Return the [x, y] coordinate for the center point of the cell that contains the specified text.  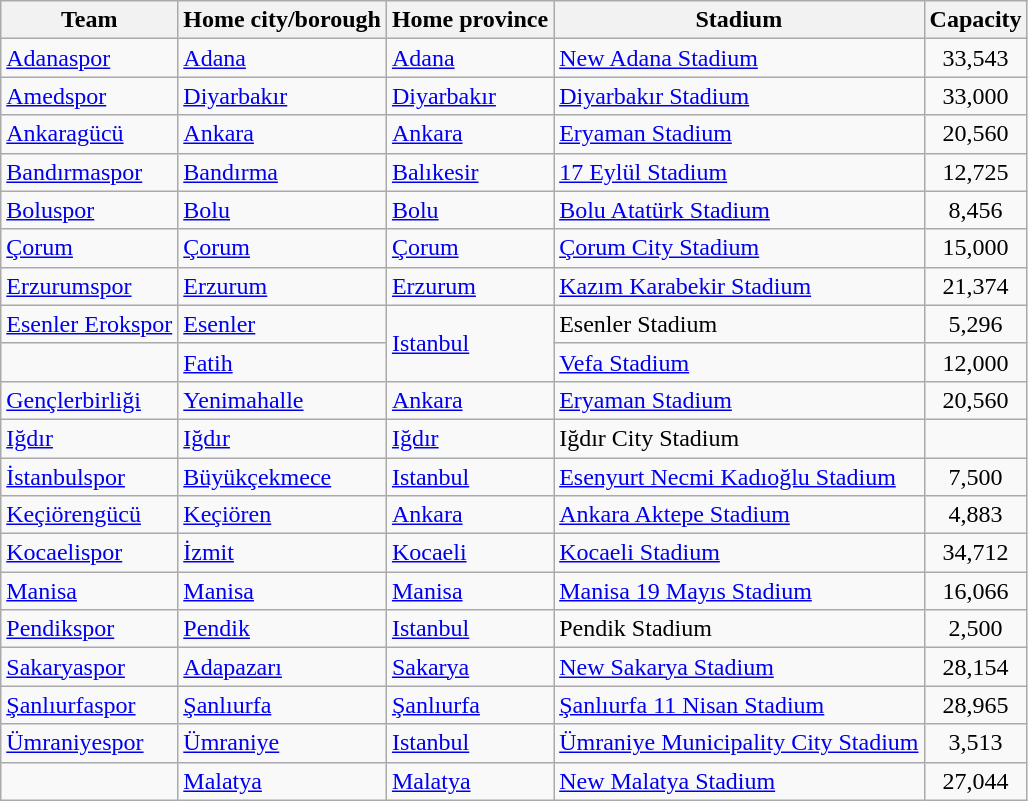
Amedspor [90, 96]
Büyükçekmece [282, 477]
Esenyurt Necmi Kadıoğlu Stadium [739, 477]
Ümraniye Municipality City Stadium [739, 743]
Ankaragücü [90, 134]
Capacity [976, 20]
Pendik [282, 629]
Ümraniyespor [90, 743]
Fatih [282, 362]
Esenler [282, 324]
15,000 [976, 248]
Ümraniye [282, 743]
7,500 [976, 477]
16,066 [976, 591]
Sakaryaspor [90, 667]
Iğdır City Stadium [739, 438]
New Adana Stadium [739, 58]
21,374 [976, 286]
Adapazarı [282, 667]
3,513 [976, 743]
8,456 [976, 210]
Manisa 19 Mayıs Stadium [739, 591]
Vefa Stadium [739, 362]
Home city/borough [282, 20]
17 Eylül Stadium [739, 172]
5,296 [976, 324]
Bandırmaspor [90, 172]
12,000 [976, 362]
28,965 [976, 705]
Sakarya [470, 667]
Balıkesir [470, 172]
27,044 [976, 781]
33,543 [976, 58]
4,883 [976, 515]
2,500 [976, 629]
Kocaeli Stadium [739, 553]
Esenler Erokspor [90, 324]
Adanaspor [90, 58]
New Malatya Stadium [739, 781]
Stadium [739, 20]
Keçiörengücü [90, 515]
34,712 [976, 553]
Ankara Aktepe Stadium [739, 515]
Bandırma [282, 172]
Erzurumspor [90, 286]
Şanlıurfa 11 Nisan Stadium [739, 705]
Yenimahalle [282, 400]
Esenler Stadium [739, 324]
Team [90, 20]
Keçiören [282, 515]
İzmit [282, 553]
Gençlerbirliği [90, 400]
Kocaelispor [90, 553]
Pendik Stadium [739, 629]
Bolu Atatürk Stadium [739, 210]
Boluspor [90, 210]
Şanlıurfaspor [90, 705]
Kazım Karabekir Stadium [739, 286]
New Sakarya Stadium [739, 667]
Pendikspor [90, 629]
İstanbulspor [90, 477]
Kocaeli [470, 553]
Çorum City Stadium [739, 248]
Diyarbakır Stadium [739, 96]
12,725 [976, 172]
33,000 [976, 96]
28,154 [976, 667]
Home province [470, 20]
